Capture the cell that displays the provided text and extract its (X, Y) central coordinate. 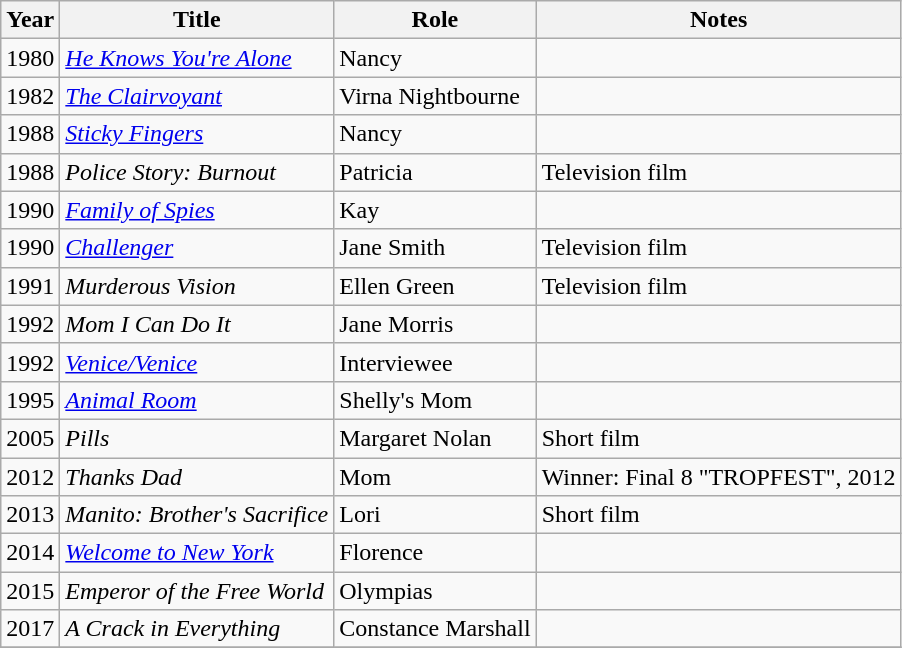
2013 (30, 515)
Ellen Green (435, 286)
Winner: Final 8 "TROPFEST", 2012 (718, 477)
Challenger (197, 248)
Role (435, 20)
He Knows You're Alone (197, 58)
Margaret Nolan (435, 438)
Thanks Dad (197, 477)
Welcome to New York (197, 553)
Sticky Fingers (197, 134)
1982 (30, 96)
Year (30, 20)
Florence (435, 553)
2012 (30, 477)
Virna Nightbourne (435, 96)
Family of Spies (197, 210)
Olympias (435, 591)
Notes (718, 20)
Kay (435, 210)
Lori (435, 515)
Jane Morris (435, 324)
2014 (30, 553)
1991 (30, 286)
Murderous Vision (197, 286)
Mom (435, 477)
Manito: Brother's Sacrifice (197, 515)
1995 (30, 400)
The Clairvoyant (197, 96)
Venice/Venice (197, 362)
Patricia (435, 172)
Jane Smith (435, 248)
2005 (30, 438)
Mom I Can Do It (197, 324)
Interviewee (435, 362)
Emperor of the Free World (197, 591)
Constance Marshall (435, 629)
Title (197, 20)
Animal Room (197, 400)
Shelly's Mom (435, 400)
Pills (197, 438)
1980 (30, 58)
2015 (30, 591)
A Crack in Everything (197, 629)
Police Story: Burnout (197, 172)
2017 (30, 629)
